Return [x, y] of the center of cell containing provided text 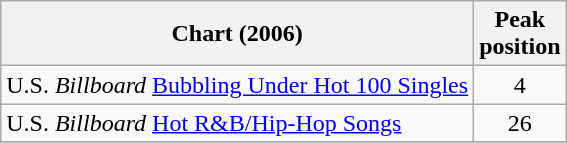
26 [520, 123]
U.S. Billboard Hot R&B/Hip-Hop Songs [238, 123]
Peakposition [520, 34]
Chart (2006) [238, 34]
U.S. Billboard Bubbling Under Hot 100 Singles [238, 85]
4 [520, 85]
